Extract the [X, Y] coordinate from the center of the cell holding the provided text.  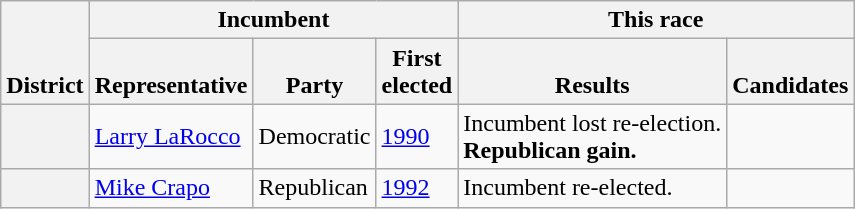
Democratic [314, 136]
District [45, 52]
Party [314, 72]
Larry LaRocco [171, 136]
This race [656, 20]
Mike Crapo [171, 188]
Incumbent re-elected. [592, 188]
Republican [314, 188]
1990 [417, 136]
Results [592, 72]
1992 [417, 188]
Incumbent [274, 20]
Firstelected [417, 72]
Candidates [790, 72]
Representative [171, 72]
Incumbent lost re-election.Republican gain. [592, 136]
